Extract the [x, y] coordinate from the center of the cell holding the provided text.  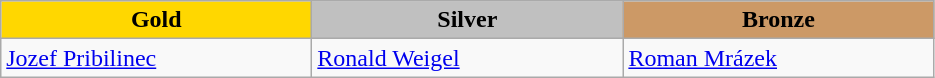
Gold [156, 20]
Bronze [778, 20]
Ronald Weigel [468, 58]
Roman Mrázek [778, 58]
Jozef Pribilinec [156, 58]
Silver [468, 20]
